Pinpoint the cell where the given text exists, returning its (X, Y) midpoint coordinate. 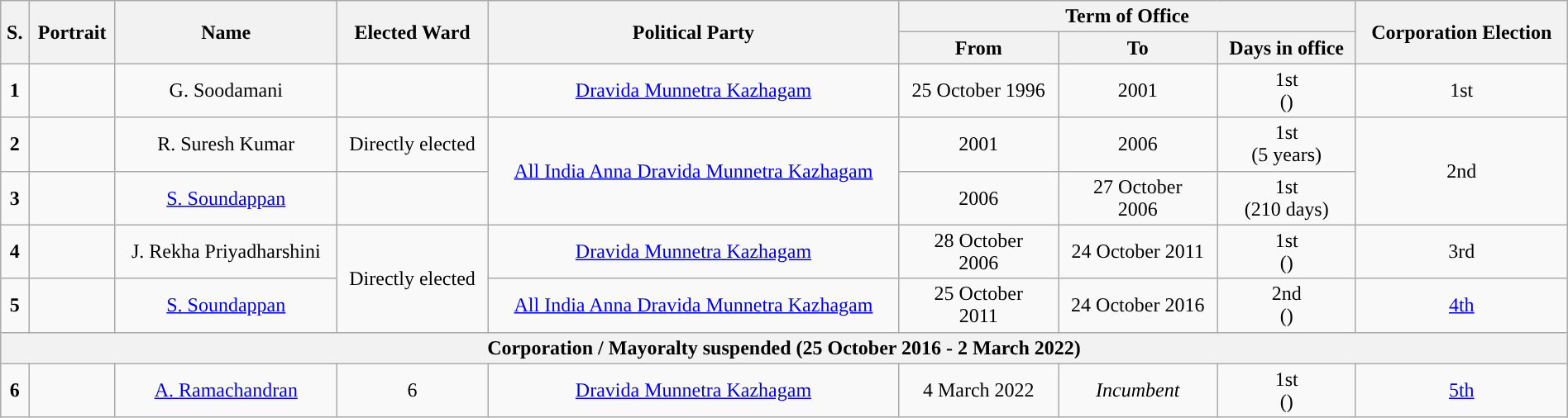
2 (15, 144)
Portrait (73, 32)
A. Ramachandran (226, 390)
J. Rekha Priyadharshini (226, 251)
S. (15, 32)
28 October2006 (979, 251)
Incumbent (1138, 390)
27 October2006 (1138, 198)
4 (15, 251)
Corporation Election (1461, 32)
2nd() (1287, 306)
5 (15, 306)
4 March 2022 (979, 390)
3 (15, 198)
25 October 1996 (979, 91)
Days in office (1287, 48)
24 October 2016 (1138, 306)
Corporation / Mayoralty suspended (25 October 2016 - 2 March 2022) (784, 348)
24 October 2011 (1138, 251)
Term of Office (1127, 17)
Name (226, 32)
Political Party (693, 32)
25 October2011 (979, 306)
3rd (1461, 251)
From (979, 48)
1st(210 days) (1287, 198)
4th (1461, 306)
G. Soodamani (226, 91)
Elected Ward (412, 32)
To (1138, 48)
1st (1461, 91)
R. Suresh Kumar (226, 144)
5th (1461, 390)
2nd (1461, 171)
1 (15, 91)
1st(5 years) (1287, 144)
